Identify which cell holds the provided text, then report its (X, Y) central coordinate. 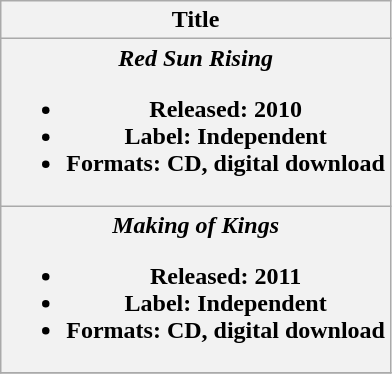
Title (196, 20)
Making of KingsReleased: 2011Label: IndependentFormats: CD, digital download (196, 290)
Red Sun RisingReleased: 2010Label: IndependentFormats: CD, digital download (196, 122)
